Output the (X, Y) coordinate of the center of the cell containing the given text.  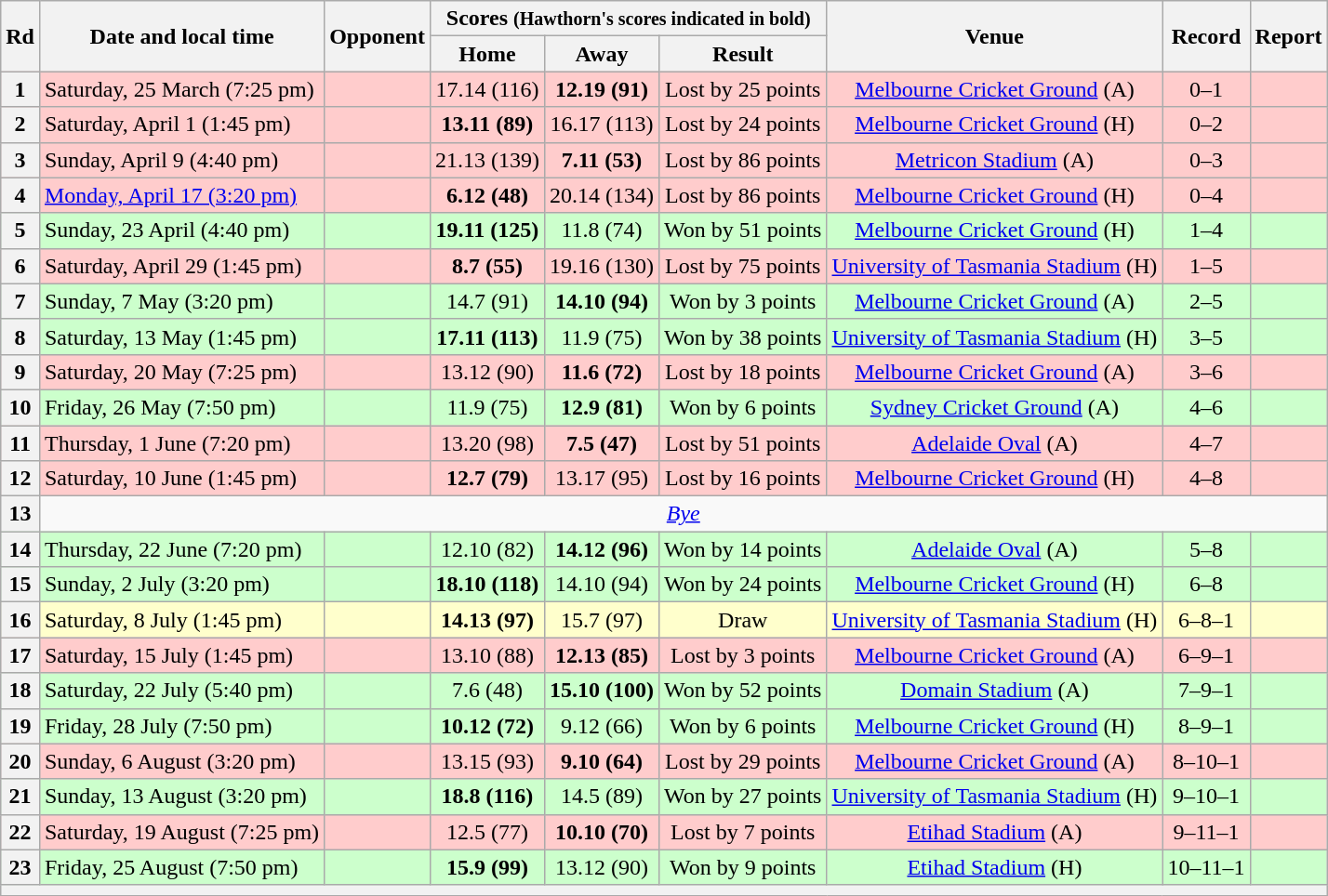
9.10 (64) (601, 761)
14.7 (91) (487, 301)
13.20 (98) (487, 443)
Won by 38 points (743, 336)
12.9 (81) (601, 407)
Lost by 51 points (743, 443)
3–6 (1206, 372)
0–4 (1206, 195)
Sunday, 13 August (3:20 pm) (181, 797)
18 (20, 691)
7 (20, 301)
Monday, April 17 (3:20 pm) (181, 195)
11.6 (72) (601, 372)
1–4 (1206, 231)
6–9–1 (1206, 655)
20.14 (134) (601, 195)
13.10 (88) (487, 655)
Report (1289, 36)
Lost by 18 points (743, 372)
Saturday, 22 July (5:40 pm) (181, 691)
19.16 (130) (601, 266)
18.8 (116) (487, 797)
Won by 24 points (743, 585)
Thursday, 1 June (7:20 pm) (181, 443)
Scores (Hawthorn's scores indicated in bold) (629, 19)
Draw (743, 620)
12.10 (82) (487, 549)
19 (20, 726)
18.10 (118) (487, 585)
13.15 (93) (487, 761)
0–3 (1206, 160)
Rd (20, 36)
Friday, 26 May (7:50 pm) (181, 407)
22 (20, 832)
9–10–1 (1206, 797)
13.17 (95) (601, 479)
8 (20, 336)
Won by 14 points (743, 549)
12.5 (77) (487, 832)
1 (20, 89)
7–9–1 (1206, 691)
17.11 (113) (487, 336)
6.12 (48) (487, 195)
Won by 9 points (743, 867)
9–11–1 (1206, 832)
15.9 (99) (487, 867)
Saturday, 25 March (7:25 pm) (181, 89)
7.5 (47) (601, 443)
Sunday, 6 August (3:20 pm) (181, 761)
Domain Stadium (A) (995, 691)
Lost by 25 points (743, 89)
Etihad Stadium (A) (995, 832)
13 (20, 514)
15.10 (100) (601, 691)
Lost by 29 points (743, 761)
4–7 (1206, 443)
3 (20, 160)
8.7 (55) (487, 266)
Won by 3 points (743, 301)
10.10 (70) (601, 832)
21 (20, 797)
4–6 (1206, 407)
Won by 27 points (743, 797)
Saturday, April 1 (1:45 pm) (181, 125)
5 (20, 231)
Result (743, 54)
10 (20, 407)
12.19 (91) (601, 89)
12 (20, 479)
21.13 (139) (487, 160)
Saturday, 20 May (7:25 pm) (181, 372)
6–8 (1206, 585)
Won by 51 points (743, 231)
17 (20, 655)
12.13 (85) (601, 655)
14 (20, 549)
8–9–1 (1206, 726)
9.12 (66) (601, 726)
Away (601, 54)
Sunday, 2 July (3:20 pm) (181, 585)
Lost by 24 points (743, 125)
Sunday, 7 May (3:20 pm) (181, 301)
Opponent (378, 36)
14.5 (89) (601, 797)
0–1 (1206, 89)
Date and local time (181, 36)
15.7 (97) (601, 620)
23 (20, 867)
6 (20, 266)
6–8–1 (1206, 620)
8–10–1 (1206, 761)
Lost by 75 points (743, 266)
12.7 (79) (487, 479)
2 (20, 125)
3–5 (1206, 336)
Saturday, April 29 (1:45 pm) (181, 266)
Friday, 28 July (7:50 pm) (181, 726)
Friday, 25 August (7:50 pm) (181, 867)
1–5 (1206, 266)
Lost by 3 points (743, 655)
Saturday, 8 July (1:45 pm) (181, 620)
Metricon Stadium (A) (995, 160)
Venue (995, 36)
13.11 (89) (487, 125)
16 (20, 620)
Record (1206, 36)
14.13 (97) (487, 620)
11.8 (74) (601, 231)
14.12 (96) (601, 549)
10–11–1 (1206, 867)
Lost by 16 points (743, 479)
7.11 (53) (601, 160)
20 (20, 761)
Saturday, 10 June (1:45 pm) (181, 479)
10.12 (72) (487, 726)
17.14 (116) (487, 89)
4–8 (1206, 479)
Won by 52 points (743, 691)
19.11 (125) (487, 231)
4 (20, 195)
Thursday, 22 June (7:20 pm) (181, 549)
Sunday, 23 April (4:40 pm) (181, 231)
7.6 (48) (487, 691)
Saturday, 15 July (1:45 pm) (181, 655)
Sunday, April 9 (4:40 pm) (181, 160)
Saturday, 13 May (1:45 pm) (181, 336)
Lost by 7 points (743, 832)
Sydney Cricket Ground (A) (995, 407)
Saturday, 19 August (7:25 pm) (181, 832)
15 (20, 585)
16.17 (113) (601, 125)
Bye (683, 514)
0–2 (1206, 125)
5–8 (1206, 549)
11 (20, 443)
Home (487, 54)
9 (20, 372)
Etihad Stadium (H) (995, 867)
2–5 (1206, 301)
